Locate the cell with the specified text and output its (x, y) center coordinate. 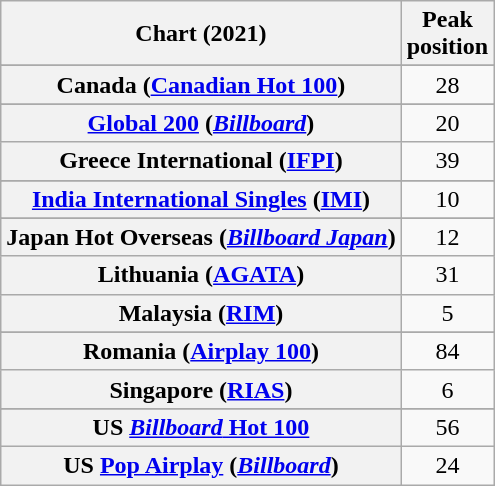
Romania (Airplay 100) (201, 351)
28 (447, 85)
Singapore (RIAS) (201, 389)
Greece International (IFPI) (201, 161)
US Billboard Hot 100 (201, 427)
Chart (2021) (201, 34)
24 (447, 465)
84 (447, 351)
39 (447, 161)
Japan Hot Overseas (Billboard Japan) (201, 237)
5 (447, 313)
Peakposition (447, 34)
12 (447, 237)
20 (447, 123)
31 (447, 275)
10 (447, 199)
India International Singles (IMI) (201, 199)
US Pop Airplay (Billboard) (201, 465)
Canada (Canadian Hot 100) (201, 85)
56 (447, 427)
Malaysia (RIM) (201, 313)
Global 200 (Billboard) (201, 123)
6 (447, 389)
Lithuania (AGATA) (201, 275)
